Return (x, y) of the center of cell containing provided text 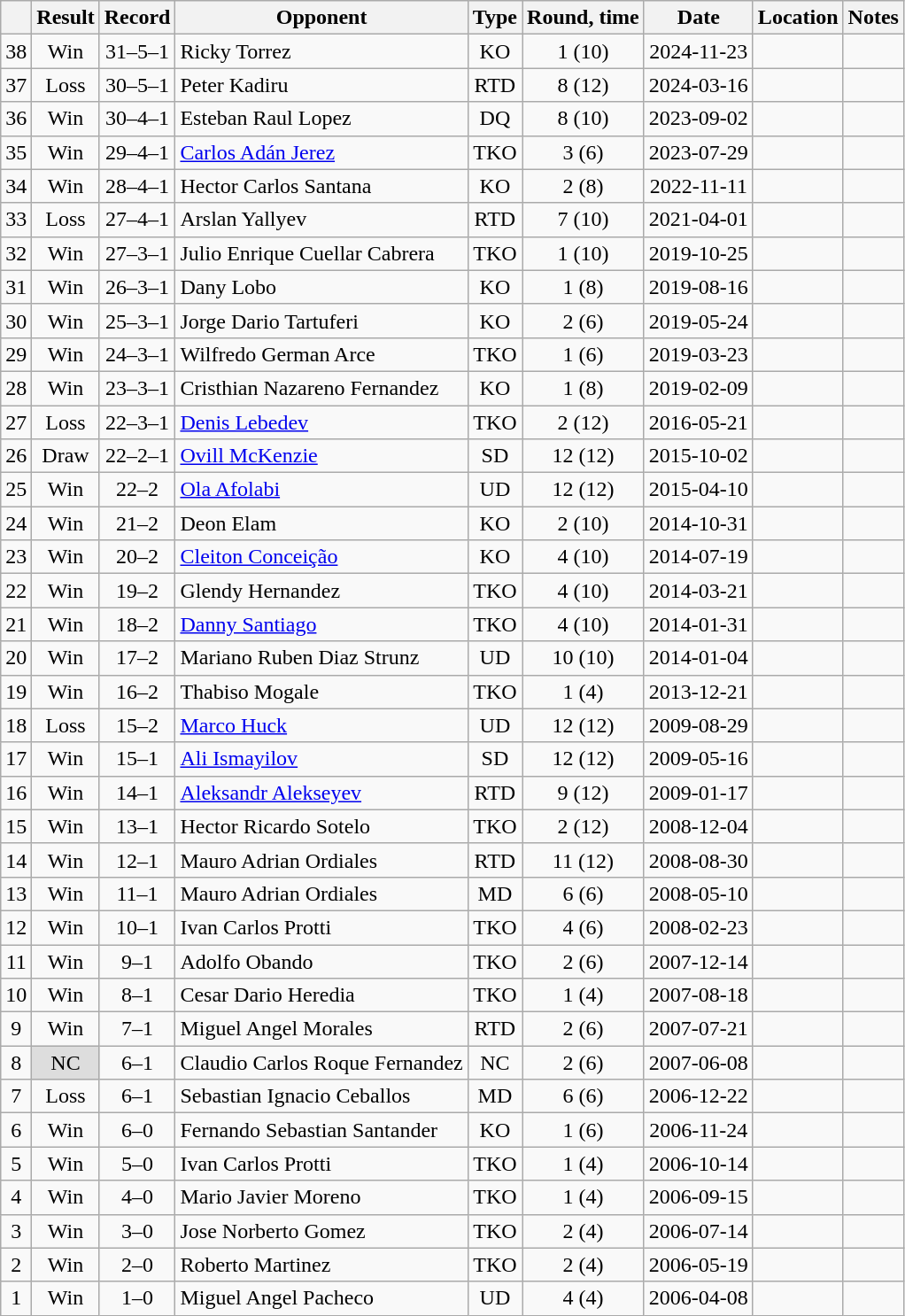
2006-12-22 (698, 1096)
Miguel Angel Morales (321, 1029)
17 (16, 759)
27 (16, 422)
4 (6) (584, 927)
17–2 (137, 658)
Dany Lobo (321, 287)
9–1 (137, 961)
27–3–1 (137, 253)
2024-11-23 (698, 51)
Miguel Angel Pacheco (321, 1298)
38 (16, 51)
Arslan Yallyev (321, 220)
2006-09-15 (698, 1197)
26 (16, 456)
22 (16, 591)
11 (12) (584, 860)
2023-09-02 (698, 119)
4 (16, 1197)
Peter Kadiru (321, 85)
Draw (66, 456)
2 (16, 1265)
30–5–1 (137, 85)
2008-05-10 (698, 894)
30 (16, 321)
2023-07-29 (698, 152)
Claudio Carlos Roque Fernandez (321, 1063)
Deon Elam (321, 523)
6 (16, 1130)
23–3–1 (137, 388)
9 (16, 1029)
15–1 (137, 759)
1–0 (137, 1298)
2008-02-23 (698, 927)
Aleksandr Alekseyev (321, 793)
2019-02-09 (698, 388)
10 (10) (584, 658)
Hector Carlos Santana (321, 186)
37 (16, 85)
34 (16, 186)
11–1 (137, 894)
2009-01-17 (698, 793)
Fernando Sebastian Santander (321, 1130)
2006-11-24 (698, 1130)
2013-12-21 (698, 692)
24–3–1 (137, 354)
8–1 (137, 995)
DQ (494, 119)
2014-03-21 (698, 591)
Wilfredo German Arce (321, 354)
2008-08-30 (698, 860)
28–4–1 (137, 186)
2019-10-25 (698, 253)
6–0 (137, 1130)
Jose Norberto Gomez (321, 1231)
2016-05-21 (698, 422)
10 (16, 995)
24 (16, 523)
Sebastian Ignacio Ceballos (321, 1096)
31–5–1 (137, 51)
20–2 (137, 557)
Record (137, 18)
2019-05-24 (698, 321)
18–2 (137, 624)
29 (16, 354)
27–4–1 (137, 220)
5 (16, 1164)
31 (16, 287)
Round, time (584, 18)
2007-06-08 (698, 1063)
2021-04-01 (698, 220)
Ali Ismayilov (321, 759)
23 (16, 557)
Thabiso Mogale (321, 692)
11 (16, 961)
Cleiton Conceição (321, 557)
Type (494, 18)
8 (10) (584, 119)
16–2 (137, 692)
3 (6) (584, 152)
Ola Afolabi (321, 490)
2014-01-04 (698, 658)
13 (16, 894)
26–3–1 (137, 287)
2008-12-04 (698, 826)
2014-01-31 (698, 624)
21–2 (137, 523)
Hector Ricardo Sotelo (321, 826)
2006-10-14 (698, 1164)
2007-08-18 (698, 995)
Glendy Hernandez (321, 591)
30–4–1 (137, 119)
Ricky Torrez (321, 51)
2015-04-10 (698, 490)
19 (16, 692)
12 (16, 927)
10–1 (137, 927)
2006-07-14 (698, 1231)
19–2 (137, 591)
Mario Javier Moreno (321, 1197)
Mariano Ruben Diaz Strunz (321, 658)
22–2 (137, 490)
2019-08-16 (698, 287)
7 (10) (584, 220)
22–3–1 (137, 422)
Result (66, 18)
2 (8) (584, 186)
2006-04-08 (698, 1298)
Cesar Dario Heredia (321, 995)
29–4–1 (137, 152)
33 (16, 220)
2015-10-02 (698, 456)
15–2 (137, 725)
2014-10-31 (698, 523)
20 (16, 658)
2–0 (137, 1265)
4 (4) (584, 1298)
Ovill McKenzie (321, 456)
13–1 (137, 826)
2014-07-19 (698, 557)
Danny Santiago (321, 624)
25 (16, 490)
Notes (873, 18)
Denis Lebedev (321, 422)
14 (16, 860)
Date (698, 18)
Marco Huck (321, 725)
8 (16, 1063)
2024-03-16 (698, 85)
32 (16, 253)
18 (16, 725)
35 (16, 152)
Esteban Raul Lopez (321, 119)
Location (798, 18)
2022-11-11 (698, 186)
2009-08-29 (698, 725)
15 (16, 826)
7–1 (137, 1029)
5–0 (137, 1164)
Adolfo Obando (321, 961)
Roberto Martinez (321, 1265)
Julio Enrique Cuellar Cabrera (321, 253)
1 (16, 1298)
7 (16, 1096)
4–0 (137, 1197)
3–0 (137, 1231)
28 (16, 388)
16 (16, 793)
21 (16, 624)
36 (16, 119)
Cristhian Nazareno Fernandez (321, 388)
2009-05-16 (698, 759)
2007-07-21 (698, 1029)
9 (12) (584, 793)
8 (12) (584, 85)
2 (10) (584, 523)
2007-12-14 (698, 961)
14–1 (137, 793)
3 (16, 1231)
12–1 (137, 860)
Opponent (321, 18)
2019-03-23 (698, 354)
22–2–1 (137, 456)
25–3–1 (137, 321)
Jorge Dario Tartuferi (321, 321)
Carlos Adán Jerez (321, 152)
2006-05-19 (698, 1265)
